Return the [x, y] coordinate for the center point of the cell that contains the specified text.  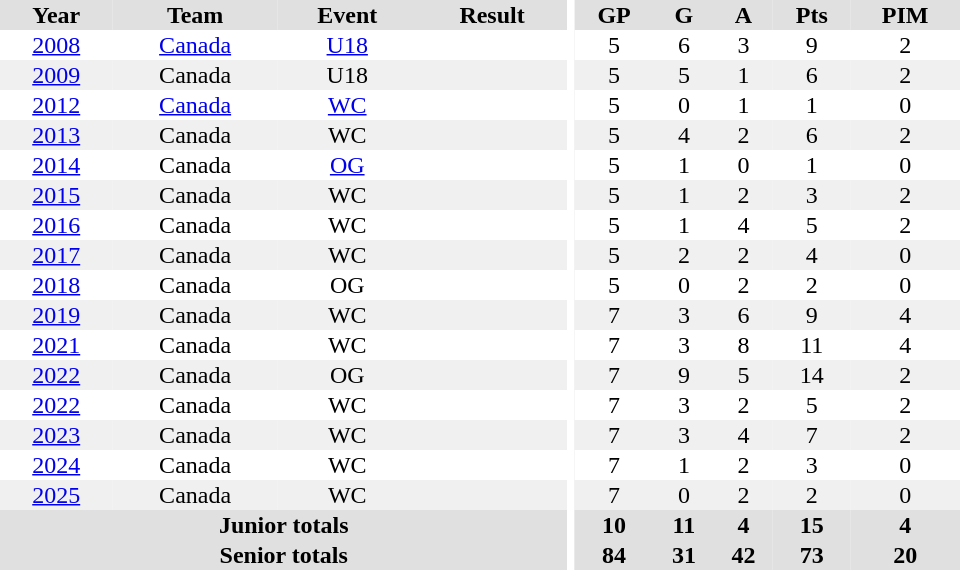
2019 [56, 315]
2018 [56, 285]
84 [614, 555]
2021 [56, 345]
2024 [56, 465]
8 [744, 345]
10 [614, 525]
PIM [905, 15]
2012 [56, 105]
G [684, 15]
Result [492, 15]
2013 [56, 135]
Event [348, 15]
A [744, 15]
2017 [56, 255]
Team [194, 15]
Senior totals [284, 555]
2014 [56, 165]
2023 [56, 435]
2015 [56, 195]
Junior totals [284, 525]
2009 [56, 75]
2016 [56, 225]
31 [684, 555]
Pts [812, 15]
42 [744, 555]
GP [614, 15]
2008 [56, 45]
15 [812, 525]
20 [905, 555]
73 [812, 555]
Year [56, 15]
14 [812, 375]
2025 [56, 495]
